Provide the [x, y] coordinate of the cell's center where the given text is located.  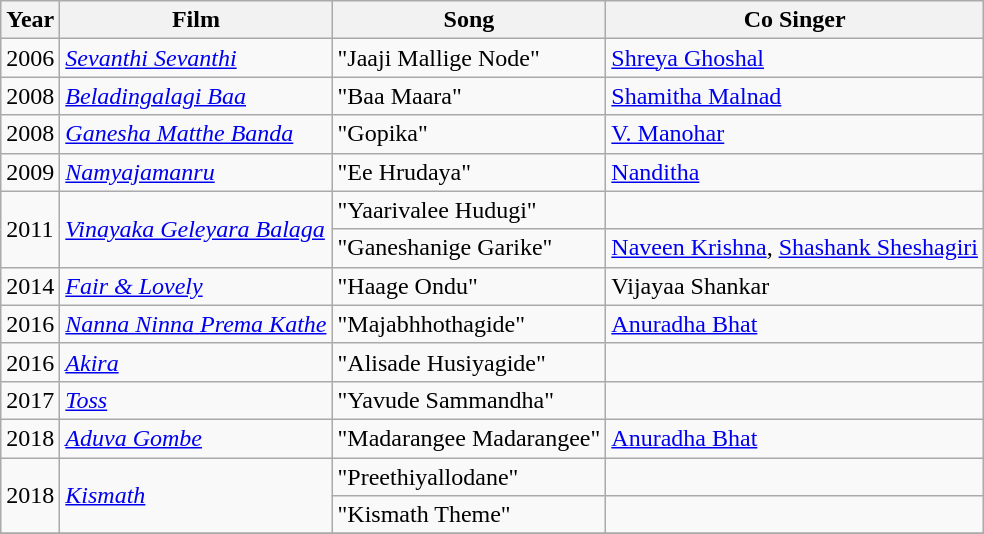
Shamitha Malnad [795, 96]
2014 [30, 286]
"Baa Maara" [469, 96]
V. Manohar [795, 134]
Aduva Gombe [196, 438]
2006 [30, 58]
"Haage Ondu" [469, 286]
Co Singer [795, 20]
Shreya Ghoshal [795, 58]
Song [469, 20]
"Preethiyallodane" [469, 477]
"Jaaji Mallige Node" [469, 58]
"Kismath Theme" [469, 515]
2009 [30, 172]
Kismath [196, 496]
2017 [30, 400]
2011 [30, 229]
Ganesha Matthe Banda [196, 134]
"Gopika" [469, 134]
"Yavude Sammandha" [469, 400]
Akira [196, 362]
Fair & Lovely [196, 286]
Sevanthi Sevanthi [196, 58]
Toss [196, 400]
Year [30, 20]
Nanditha [795, 172]
Namyajamanru [196, 172]
Vijayaa Shankar [795, 286]
"Madarangee Madarangee" [469, 438]
"Ganeshanige Garike" [469, 248]
"Alisade Husiyagide" [469, 362]
"Ee Hrudaya" [469, 172]
Naveen Krishna, Shashank Sheshagiri [795, 248]
"Yaarivalee Hudugi" [469, 210]
Film [196, 20]
Beladingalagi Baa [196, 96]
Nanna Ninna Prema Kathe [196, 324]
Vinayaka Geleyara Balaga [196, 229]
"Majabhhothagide" [469, 324]
